From the cell containing the given text, extract its center point as [X, Y] coordinate. 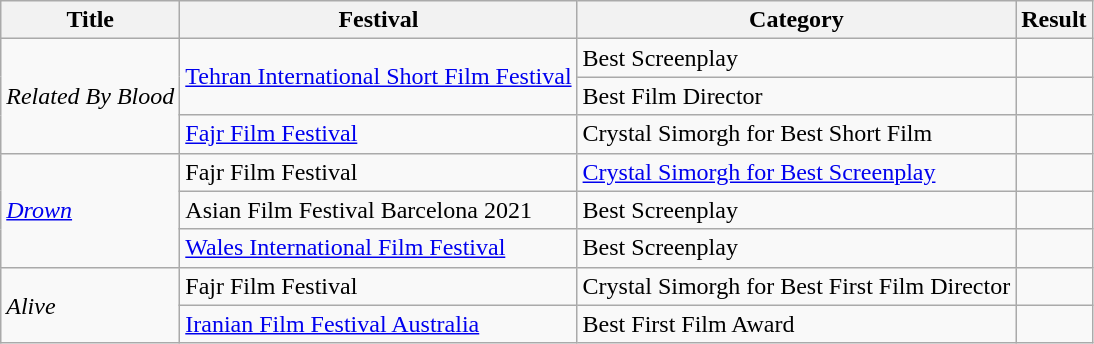
Related By Blood [90, 96]
Crystal Simorgh for Best Short Film [796, 134]
Iranian Film Festival Australia [378, 324]
Drown [90, 210]
Alive [90, 305]
Tehran International Short Film Festival [378, 77]
Best Film Director [796, 96]
Result [1054, 20]
Crystal Simorgh for Best First Film Director [796, 286]
Crystal Simorgh for Best Screenplay [796, 172]
Festival [378, 20]
Category [796, 20]
Best First Film Award [796, 324]
Title [90, 20]
Asian Film Festival Barcelona 2021 [378, 210]
Wales International Film Festival [378, 248]
